Locate the cell with the specified text and output its [x, y] center coordinate. 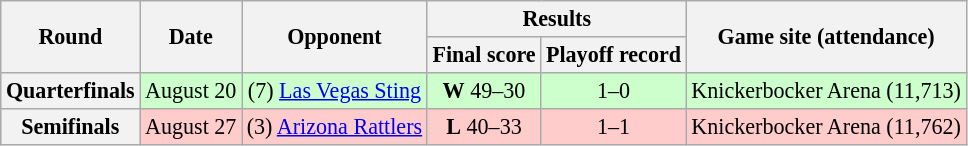
Opponent [335, 36]
Round [70, 36]
Final score [484, 54]
W 49–30 [484, 90]
1–0 [614, 90]
Semifinals [70, 126]
Results [556, 18]
Game site (attendance) [826, 36]
(7) Las Vegas Sting [335, 90]
Knickerbocker Arena (11,762) [826, 126]
Knickerbocker Arena (11,713) [826, 90]
(3) Arizona Rattlers [335, 126]
August 27 [191, 126]
Quarterfinals [70, 90]
August 20 [191, 90]
L 40–33 [484, 126]
Date [191, 36]
1–1 [614, 126]
Playoff record [614, 54]
